Pinpoint the cell where the given text exists, returning its (X, Y) midpoint coordinate. 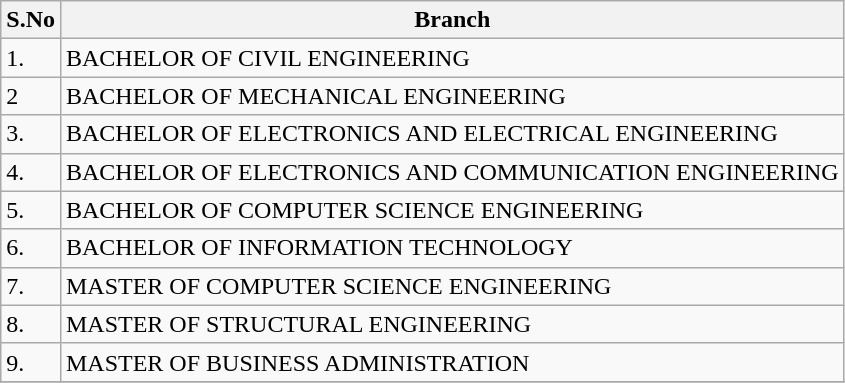
BACHELOR OF INFORMATION TECHNOLOGY (452, 248)
MASTER OF STRUCTURAL ENGINEERING (452, 324)
9. (31, 362)
BACHELOR OF ELECTRONICS AND COMMUNICATION ENGINEERING (452, 172)
4. (31, 172)
MASTER OF COMPUTER SCIENCE ENGINEERING (452, 286)
S.No (31, 20)
5. (31, 210)
7. (31, 286)
BACHELOR OF ELECTRONICS AND ELECTRICAL ENGINEERING (452, 134)
MASTER OF BUSINESS ADMINISTRATION (452, 362)
3. (31, 134)
BACHELOR OF CIVIL ENGINEERING (452, 58)
2 (31, 96)
1. (31, 58)
6. (31, 248)
Branch (452, 20)
BACHELOR OF COMPUTER SCIENCE ENGINEERING (452, 210)
BACHELOR OF MECHANICAL ENGINEERING (452, 96)
8. (31, 324)
